Capture the cell that displays the provided text and extract its (X, Y) central coordinate. 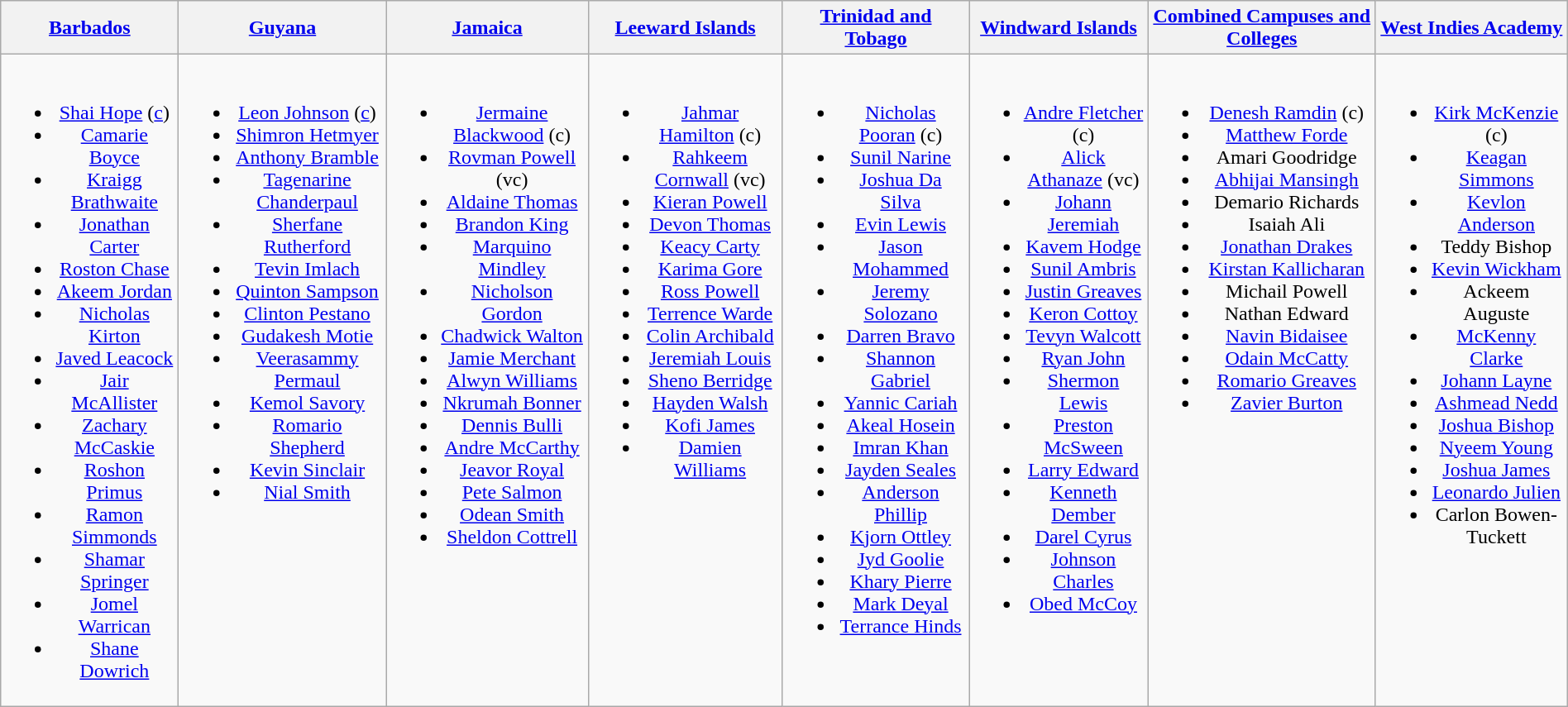
Leeward Islands (685, 28)
Guyana (283, 28)
Jamaica (487, 28)
Barbados (89, 28)
Windward Islands (1059, 28)
Trinidad and Tobago (876, 28)
Combined Campuses and Colleges (1262, 28)
West Indies Academy (1471, 28)
